Extract the (x, y) coordinate from the center of the cell holding the provided text.  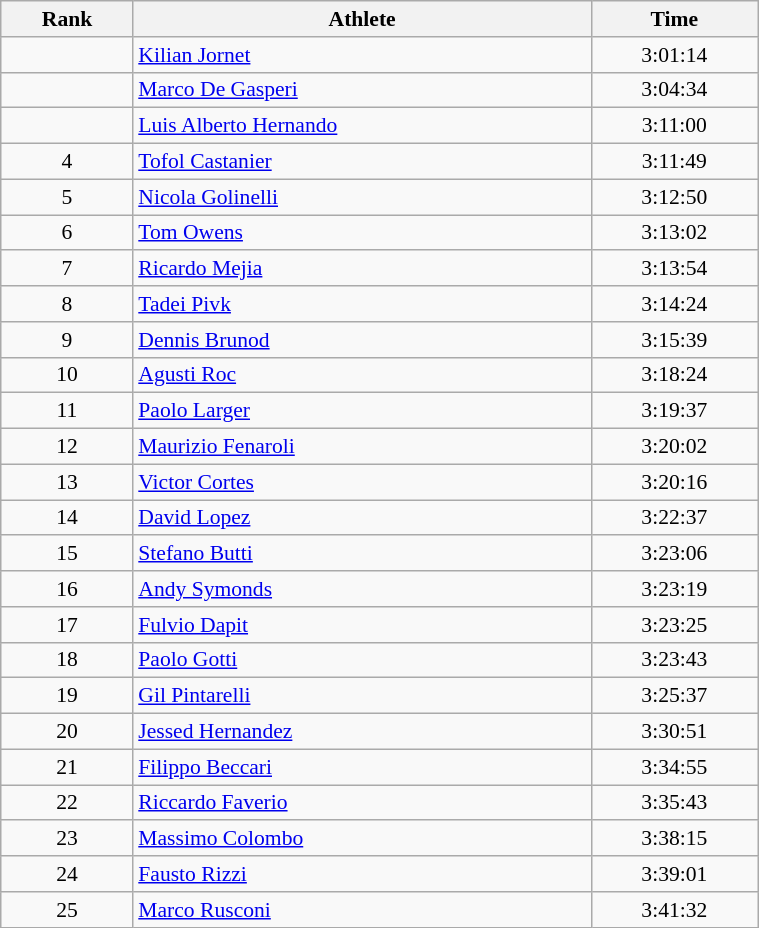
Stefano Butti (362, 554)
3:41:32 (674, 910)
Tofol Castanier (362, 162)
Agusti Roc (362, 375)
18 (67, 660)
Time (674, 19)
13 (67, 482)
23 (67, 839)
3:34:55 (674, 767)
3:25:37 (674, 696)
Maurizio Fenaroli (362, 447)
Marco Rusconi (362, 910)
Rank (67, 19)
3:20:16 (674, 482)
3:15:39 (674, 340)
11 (67, 411)
24 (67, 874)
14 (67, 518)
3:23:19 (674, 589)
3:22:37 (674, 518)
Marco De Gasperi (362, 90)
3:18:24 (674, 375)
Fulvio Dapit (362, 625)
Paolo Gotti (362, 660)
Fausto Rizzi (362, 874)
3:01:14 (674, 55)
9 (67, 340)
Filippo Beccari (362, 767)
Ricardo Mejia (362, 269)
3:11:49 (674, 162)
3:35:43 (674, 803)
Gil Pintarelli (362, 696)
3:20:02 (674, 447)
Massimo Colombo (362, 839)
3:19:37 (674, 411)
6 (67, 233)
3:30:51 (674, 732)
Dennis Brunod (362, 340)
20 (67, 732)
3:23:43 (674, 660)
15 (67, 554)
Tadei Pivk (362, 304)
25 (67, 910)
Kilian Jornet (362, 55)
3:04:34 (674, 90)
Riccardo Faverio (362, 803)
3:13:02 (674, 233)
3:14:24 (674, 304)
Athlete (362, 19)
17 (67, 625)
19 (67, 696)
12 (67, 447)
16 (67, 589)
10 (67, 375)
3:39:01 (674, 874)
8 (67, 304)
5 (67, 197)
3:12:50 (674, 197)
Paolo Larger (362, 411)
Luis Alberto Hernando (362, 126)
21 (67, 767)
3:13:54 (674, 269)
4 (67, 162)
David Lopez (362, 518)
3:23:25 (674, 625)
3:11:00 (674, 126)
22 (67, 803)
Nicola Golinelli (362, 197)
3:23:06 (674, 554)
Jessed Hernandez (362, 732)
7 (67, 269)
Victor Cortes (362, 482)
3:38:15 (674, 839)
Andy Symonds (362, 589)
Tom Owens (362, 233)
